Scan for the cell matching the given text and deliver its [X, Y] coordinate at center. 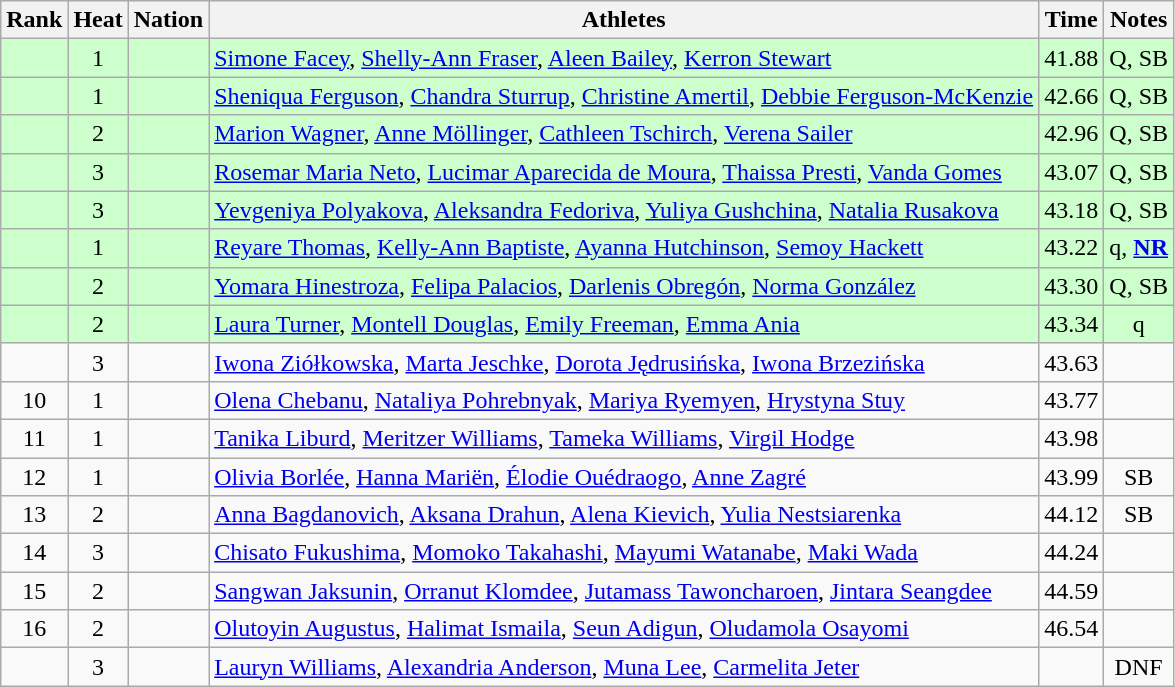
Anna Bagdanovich, Aksana Drahun, Alena Kievich, Yulia Nestsiarenka [624, 515]
11 [34, 438]
Olivia Borlée, Hanna Mariën, Élodie Ouédraogo, Anne Zagré [624, 477]
13 [34, 515]
42.66 [1072, 96]
Rank [34, 20]
Yevgeniya Polyakova, Aleksandra Fedoriva, Yuliya Gushchina, Natalia Rusakova [624, 210]
43.98 [1072, 438]
10 [34, 400]
DNF [1139, 667]
Athletes [624, 20]
q, NR [1139, 248]
43.30 [1072, 286]
16 [34, 629]
14 [34, 553]
Tanika Liburd, Meritzer Williams, Tameka Williams, Virgil Hodge [624, 438]
Nation [168, 20]
43.07 [1072, 172]
Sangwan Jaksunin, Orranut Klomdee, Jutamass Tawoncharoen, Jintara Seangdee [624, 591]
Olena Chebanu, Nataliya Pohrebnyak, Mariya Ryemyen, Hrystyna Stuy [624, 400]
Sheniqua Ferguson, Chandra Sturrup, Christine Amertil, Debbie Ferguson-McKenzie [624, 96]
43.77 [1072, 400]
Yomara Hinestroza, Felipa Palacios, Darlenis Obregón, Norma González [624, 286]
Laura Turner, Montell Douglas, Emily Freeman, Emma Ania [624, 324]
46.54 [1072, 629]
Reyare Thomas, Kelly-Ann Baptiste, Ayanna Hutchinson, Semoy Hackett [624, 248]
Marion Wagner, Anne Möllinger, Cathleen Tschirch, Verena Sailer [624, 134]
Simone Facey, Shelly-Ann Fraser, Aleen Bailey, Kerron Stewart [624, 58]
43.34 [1072, 324]
Lauryn Williams, Alexandria Anderson, Muna Lee, Carmelita Jeter [624, 667]
Heat [98, 20]
Iwona Ziółkowska, Marta Jeschke, Dorota Jędrusińska, Iwona Brzezińska [624, 362]
Notes [1139, 20]
43.22 [1072, 248]
15 [34, 591]
43.99 [1072, 477]
Time [1072, 20]
Rosemar Maria Neto, Lucimar Aparecida de Moura, Thaissa Presti, Vanda Gomes [624, 172]
Chisato Fukushima, Momoko Takahashi, Mayumi Watanabe, Maki Wada [624, 553]
Olutoyin Augustus, Halimat Ismaila, Seun Adigun, Oludamola Osayomi [624, 629]
43.18 [1072, 210]
41.88 [1072, 58]
44.59 [1072, 591]
44.24 [1072, 553]
42.96 [1072, 134]
44.12 [1072, 515]
43.63 [1072, 362]
q [1139, 324]
12 [34, 477]
